From the cell containing the given text, extract its center point as (X, Y) coordinate. 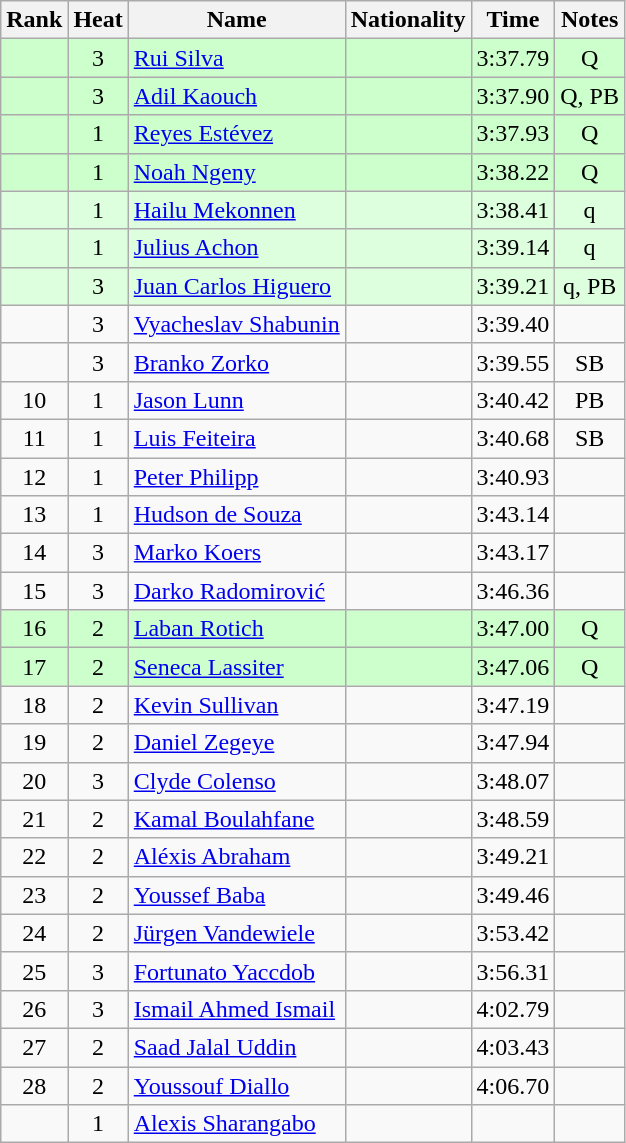
4:03.43 (513, 1047)
Peter Philipp (236, 477)
Youssef Baba (236, 895)
26 (34, 1009)
Q, PB (590, 96)
Seneca Lassiter (236, 667)
Marko Koers (236, 553)
20 (34, 781)
Kevin Sullivan (236, 705)
3:46.36 (513, 591)
3:38.41 (513, 210)
Kamal Boulahfane (236, 819)
Jason Lunn (236, 400)
3:37.79 (513, 58)
19 (34, 743)
Julius Achon (236, 248)
3:47.06 (513, 667)
3:39.40 (513, 324)
Adil Kaouch (236, 96)
Rank (34, 20)
24 (34, 933)
Luis Feiteira (236, 438)
Heat (98, 20)
27 (34, 1047)
11 (34, 438)
3:40.68 (513, 438)
18 (34, 705)
14 (34, 553)
q, PB (590, 286)
3:47.19 (513, 705)
22 (34, 857)
Saad Jalal Uddin (236, 1047)
Time (513, 20)
3:38.22 (513, 172)
Juan Carlos Higuero (236, 286)
3:49.46 (513, 895)
Aléxis Abraham (236, 857)
3:53.42 (513, 933)
3:40.93 (513, 477)
PB (590, 400)
3:47.00 (513, 629)
Laban Rotich (236, 629)
Ismail Ahmed Ismail (236, 1009)
3:43.17 (513, 553)
Jürgen Vandewiele (236, 933)
4:06.70 (513, 1085)
3:47.94 (513, 743)
Reyes Estévez (236, 134)
21 (34, 819)
Notes (590, 20)
Hailu Mekonnen (236, 210)
15 (34, 591)
3:39.21 (513, 286)
3:56.31 (513, 971)
Nationality (408, 20)
25 (34, 971)
4:02.79 (513, 1009)
Name (236, 20)
17 (34, 667)
16 (34, 629)
Noah Ngeny (236, 172)
10 (34, 400)
28 (34, 1085)
Clyde Colenso (236, 781)
23 (34, 895)
Hudson de Souza (236, 515)
Branko Zorko (236, 362)
3:39.14 (513, 248)
Rui Silva (236, 58)
Darko Radomirović (236, 591)
12 (34, 477)
3:43.14 (513, 515)
3:48.59 (513, 819)
3:37.93 (513, 134)
13 (34, 515)
3:39.55 (513, 362)
3:40.42 (513, 400)
3:49.21 (513, 857)
Fortunato Yaccdob (236, 971)
3:48.07 (513, 781)
Daniel Zegeye (236, 743)
Vyacheslav Shabunin (236, 324)
3:37.90 (513, 96)
Alexis Sharangabo (236, 1124)
Youssouf Diallo (236, 1085)
